Extract the (X, Y) coordinate from the center of the cell holding the provided text.  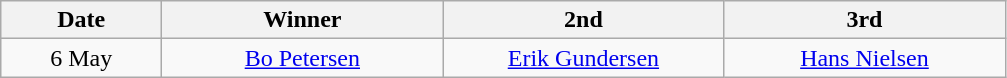
2nd (584, 20)
Hans Nielsen (864, 58)
Bo Petersen (302, 58)
3rd (864, 20)
Winner (302, 20)
Erik Gundersen (584, 58)
Date (82, 20)
6 May (82, 58)
